Output the [x, y] coordinate of the center of the cell containing the given text.  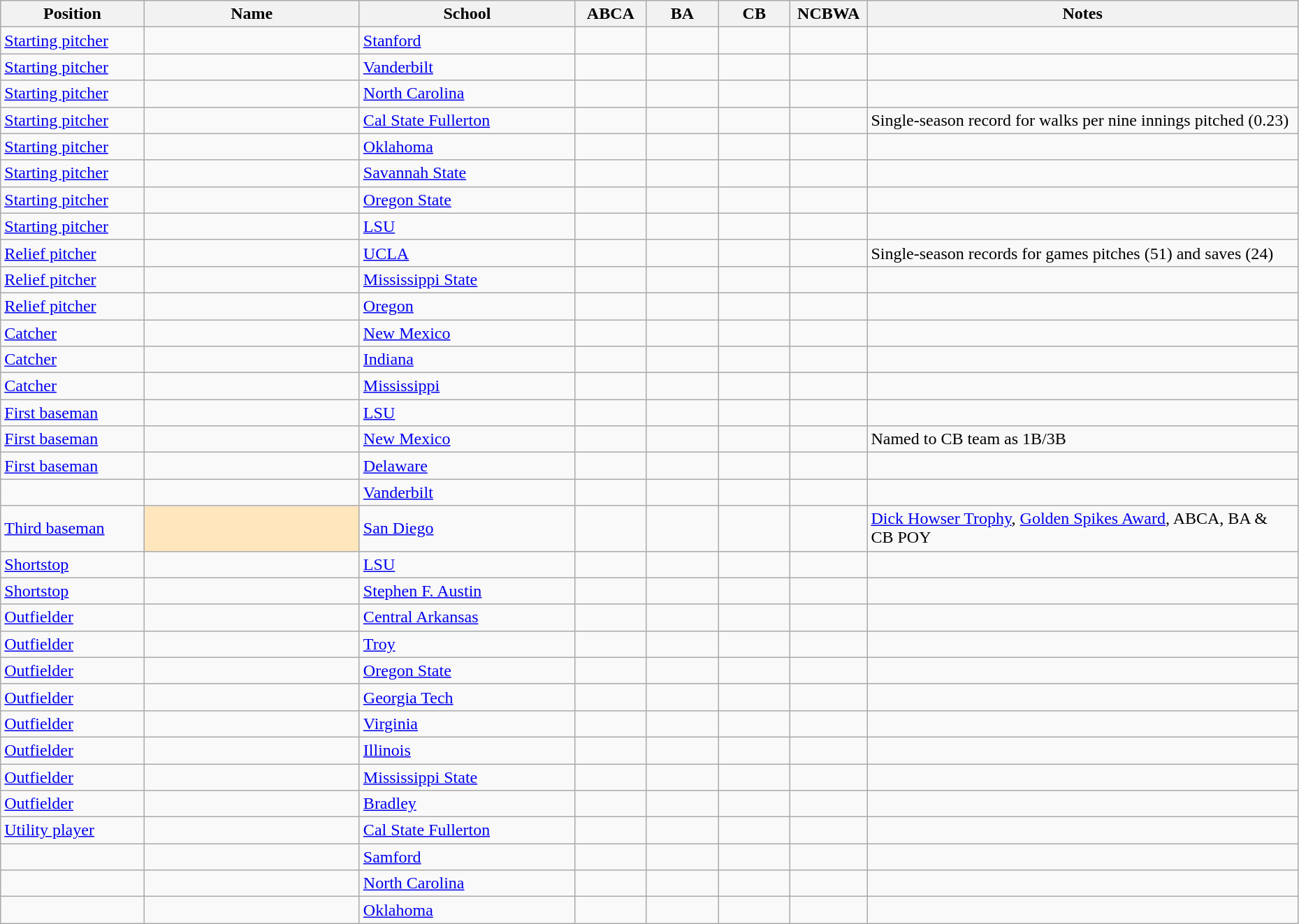
Delaware [467, 466]
Stanford [467, 41]
Central Arkansas [467, 617]
Third baseman [73, 528]
Savannah State [467, 173]
Named to CB team as 1B/3B [1082, 439]
Dick Howser Trophy, Golden Spikes Award, ABCA, BA & CB POY [1082, 528]
Name [252, 14]
Samford [467, 857]
Utility player [73, 830]
Position [73, 14]
CB [755, 14]
ABCA [611, 14]
Oregon [467, 306]
Stephen F. Austin [467, 591]
School [467, 14]
Single-season record for walks per nine innings pitched (0.23) [1082, 120]
Georgia Tech [467, 697]
Single-season records for games pitches (51) and saves (24) [1082, 253]
Mississippi [467, 386]
BA [682, 14]
Illinois [467, 750]
NCBWA [829, 14]
UCLA [467, 253]
Indiana [467, 360]
Bradley [467, 804]
Troy [467, 644]
San Diego [467, 528]
Notes [1082, 14]
Virginia [467, 724]
